Provide the (X, Y) coordinate of the cell's center where the given text is located.  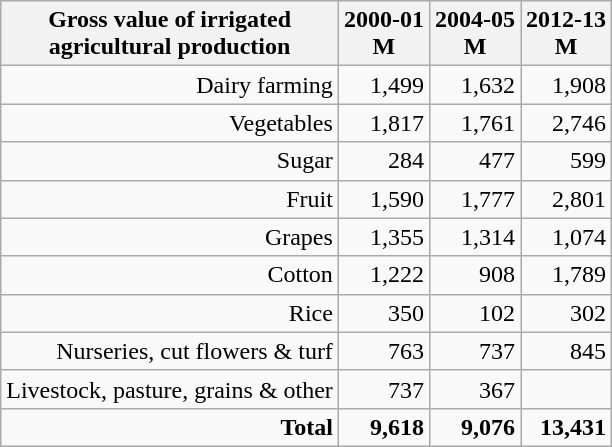
102 (474, 313)
1,817 (384, 123)
1,355 (384, 237)
Gross value of irrigatedagricultural production (170, 34)
1,761 (474, 123)
908 (474, 275)
1,499 (384, 85)
477 (474, 161)
1,314 (474, 237)
Cotton (170, 275)
763 (384, 351)
Nurseries, cut flowers & turf (170, 351)
Fruit (170, 199)
367 (474, 389)
1,632 (474, 85)
Grapes (170, 237)
1,777 (474, 199)
2,801 (566, 199)
599 (566, 161)
284 (384, 161)
2004-05M (474, 34)
1,908 (566, 85)
845 (566, 351)
9,076 (474, 427)
2,746 (566, 123)
1,074 (566, 237)
2012-13M (566, 34)
13,431 (566, 427)
302 (566, 313)
350 (384, 313)
1,222 (384, 275)
9,618 (384, 427)
Livestock, pasture, grains & other (170, 389)
Vegetables (170, 123)
Dairy farming (170, 85)
Rice (170, 313)
2000-01M (384, 34)
Total (170, 427)
1,590 (384, 199)
1,789 (566, 275)
Sugar (170, 161)
